Detect which cell encompasses the target text, then output its [X, Y] center coordinate. 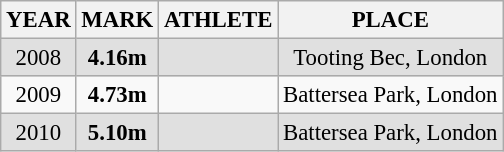
2010 [38, 133]
2008 [38, 58]
4.73m [118, 95]
MARK [118, 20]
ATHLETE [218, 20]
4.16m [118, 58]
YEAR [38, 20]
5.10m [118, 133]
PLACE [390, 20]
Tooting Bec, London [390, 58]
2009 [38, 95]
